Detect which cell encompasses the target text, then output its [x, y] center coordinate. 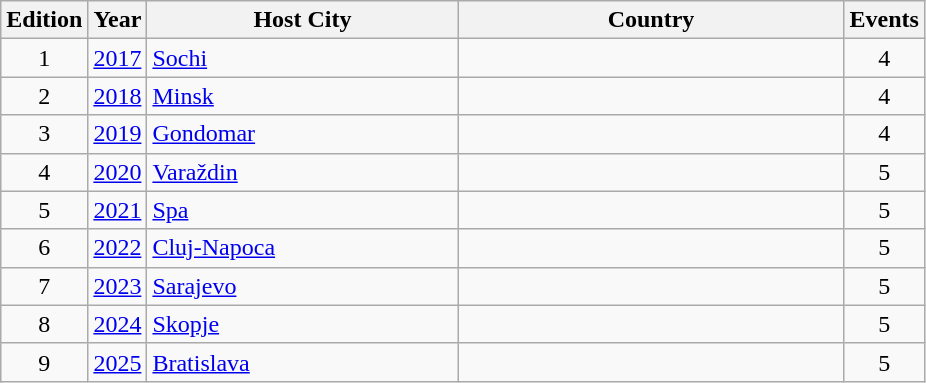
2025 [118, 362]
Varaždin [302, 172]
Bratislava [302, 362]
Spa [302, 210]
2017 [118, 58]
7 [44, 286]
Edition [44, 20]
1 [44, 58]
2 [44, 96]
Country [651, 20]
2020 [118, 172]
2022 [118, 248]
2019 [118, 134]
8 [44, 324]
Events [884, 20]
Sarajevo [302, 286]
3 [44, 134]
9 [44, 362]
2018 [118, 96]
Cluj-Napoca [302, 248]
Year [118, 20]
6 [44, 248]
Minsk [302, 96]
2021 [118, 210]
2023 [118, 286]
2024 [118, 324]
Gondomar [302, 134]
Host City [302, 20]
Skopje [302, 324]
Sochi [302, 58]
